Find where the given text appears and provide that cell's center as (x, y) coordinate. 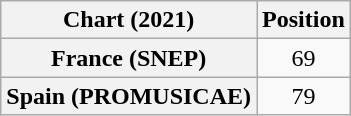
Position (304, 20)
79 (304, 96)
Chart (2021) (129, 20)
Spain (PROMUSICAE) (129, 96)
69 (304, 58)
France (SNEP) (129, 58)
